For the text-containing cell, return its midpoint in (X, Y) coordinate format. 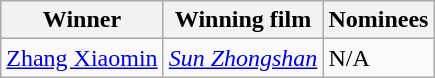
Winning film (243, 20)
N/A (378, 58)
Zhang Xiaomin (82, 58)
Nominees (378, 20)
Winner (82, 20)
Sun Zhongshan (243, 58)
